Provide the (x, y) coordinate of the cell's center where the given text is located.  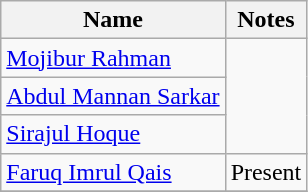
Name (113, 20)
Present (266, 172)
Mojibur Rahman (113, 58)
Abdul Mannan Sarkar (113, 96)
Notes (266, 20)
Faruq Imrul Qais (113, 172)
Sirajul Hoque (113, 134)
